Scan for the cell matching the given text and deliver its [x, y] coordinate at center. 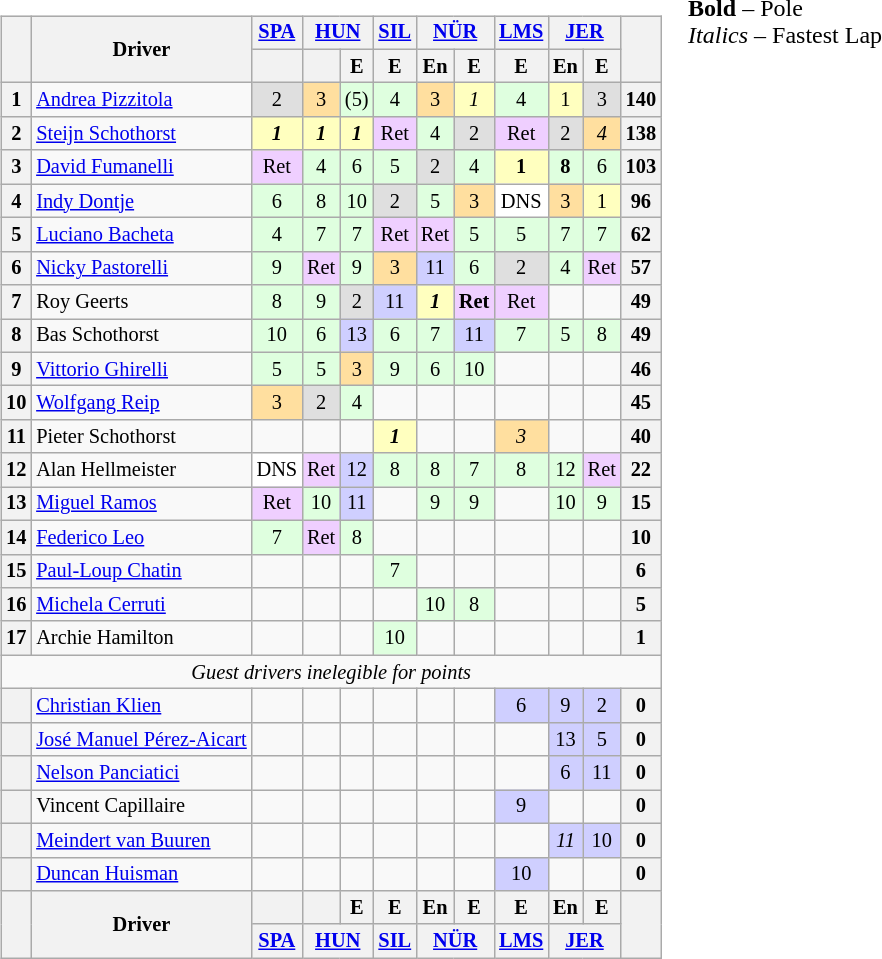
46 [641, 369]
Christian Klien [141, 706]
Roy Geerts [141, 302]
Guest drivers inelegible for points [331, 672]
Bas Schothorst [141, 336]
Federico Leo [141, 537]
Paul-Loup Chatin [141, 571]
Indy Dontje [141, 201]
17 [16, 638]
14 [16, 537]
96 [641, 201]
103 [641, 167]
Duncan Huisman [141, 874]
Nelson Panciatici [141, 773]
57 [641, 268]
16 [16, 605]
140 [641, 100]
22 [641, 470]
Miguel Ramos [141, 504]
Archie Hamilton [141, 638]
Luciano Bacheta [141, 235]
Wolfgang Reip [141, 403]
José Manuel Pérez-Aicart [141, 739]
Steijn Schothorst [141, 134]
Vincent Capillaire [141, 807]
Meindert van Buuren [141, 840]
David Fumanelli [141, 167]
Michela Cerruti [141, 605]
138 [641, 134]
Pieter Schothorst [141, 437]
Alan Hellmeister [141, 470]
(5) [356, 100]
62 [641, 235]
45 [641, 403]
Andrea Pizzitola [141, 100]
40 [641, 437]
Nicky Pastorelli [141, 268]
Vittorio Ghirelli [141, 369]
